Detect which cell encompasses the target text, then output its [X, Y] center coordinate. 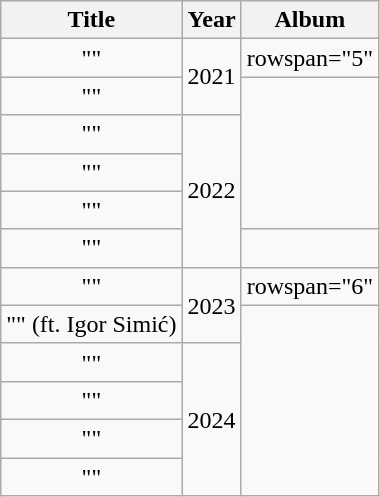
Album [310, 20]
2023 [212, 305]
rowspan="5" [310, 58]
rowspan="6" [310, 286]
"" (ft. Igor Simić) [92, 324]
Title [92, 20]
2021 [212, 77]
2024 [212, 419]
Year [212, 20]
2022 [212, 191]
